Output the (X, Y) coordinate of the center of the cell containing the given text.  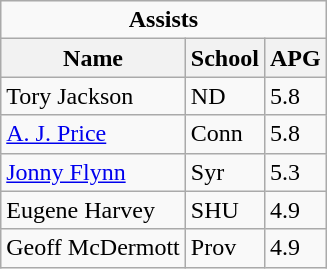
ND (224, 96)
A. J. Price (94, 134)
Geoff McDermott (94, 248)
Jonny Flynn (94, 172)
School (224, 58)
APG (295, 58)
Syr (224, 172)
Conn (224, 134)
Tory Jackson (94, 96)
Assists (164, 20)
Eugene Harvey (94, 210)
SHU (224, 210)
Name (94, 58)
5.3 (295, 172)
Prov (224, 248)
